Identify which cell holds the provided text, then report its (x, y) central coordinate. 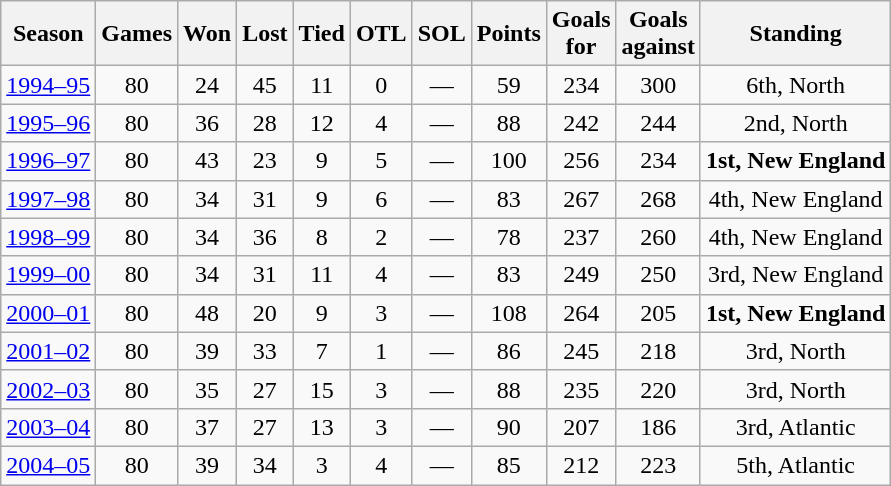
33 (265, 351)
Points (508, 34)
218 (658, 351)
3rd, New England (795, 275)
23 (265, 161)
3rd, Atlantic (795, 427)
249 (581, 275)
237 (581, 237)
Goalsfor (581, 34)
20 (265, 313)
Goalsagainst (658, 34)
264 (581, 313)
2001–02 (48, 351)
223 (658, 465)
24 (208, 85)
1 (381, 351)
OTL (381, 34)
90 (508, 427)
1995–96 (48, 123)
2003–04 (48, 427)
108 (508, 313)
SOL (442, 34)
28 (265, 123)
2004–05 (48, 465)
45 (265, 85)
Tied (322, 34)
242 (581, 123)
2 (381, 237)
13 (322, 427)
0 (381, 85)
12 (322, 123)
267 (581, 199)
186 (658, 427)
Season (48, 34)
37 (208, 427)
1997–98 (48, 199)
86 (508, 351)
300 (658, 85)
220 (658, 389)
244 (658, 123)
6th, North (795, 85)
260 (658, 237)
43 (208, 161)
207 (581, 427)
212 (581, 465)
2002–03 (48, 389)
205 (658, 313)
2nd, North (795, 123)
250 (658, 275)
Lost (265, 34)
1999–00 (48, 275)
245 (581, 351)
35 (208, 389)
1998–99 (48, 237)
6 (381, 199)
1994–95 (48, 85)
5 (381, 161)
268 (658, 199)
Won (208, 34)
48 (208, 313)
85 (508, 465)
100 (508, 161)
Standing (795, 34)
Games (137, 34)
235 (581, 389)
7 (322, 351)
8 (322, 237)
2000–01 (48, 313)
78 (508, 237)
5th, Atlantic (795, 465)
1996–97 (48, 161)
256 (581, 161)
15 (322, 389)
59 (508, 85)
